Identify which cell holds the provided text, then report its (X, Y) central coordinate. 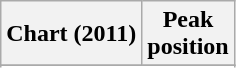
Chart (2011) (72, 34)
Peakposition (188, 34)
